Find where the given text appears and provide that cell's center as (x, y) coordinate. 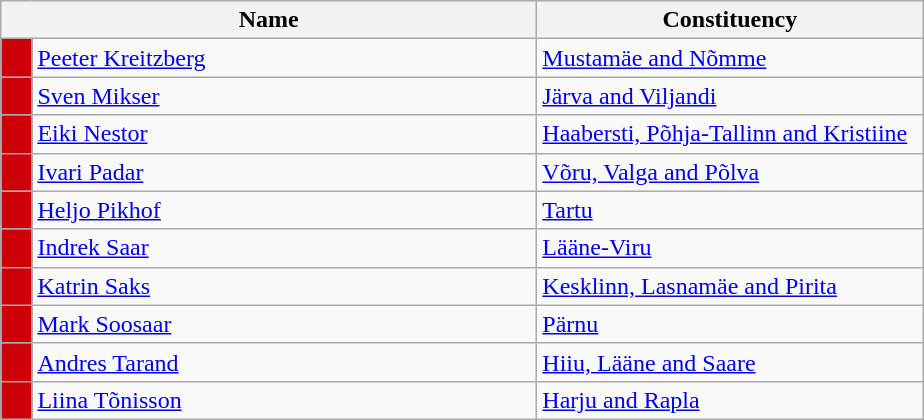
Sven Mikser (284, 96)
Liina Tõnisson (284, 400)
Haabersti, Põhja-Tallinn and Kristiine (730, 134)
Andres Tarand (284, 362)
Eiki Nestor (284, 134)
Heljo Pikhof (284, 210)
Mark Soosaar (284, 324)
Constituency (730, 20)
Pärnu (730, 324)
Lääne-Viru (730, 248)
Kesklinn, Lasnamäe and Pirita (730, 286)
Indrek Saar (284, 248)
Name (269, 20)
Võru, Valga and Põlva (730, 172)
Tartu (730, 210)
Mustamäe and Nõmme (730, 58)
Hiiu, Lääne and Saare (730, 362)
Ivari Padar (284, 172)
Peeter Kreitzberg (284, 58)
Katrin Saks (284, 286)
Järva and Viljandi (730, 96)
Harju and Rapla (730, 400)
